Capture the cell that displays the provided text and extract its (X, Y) central coordinate. 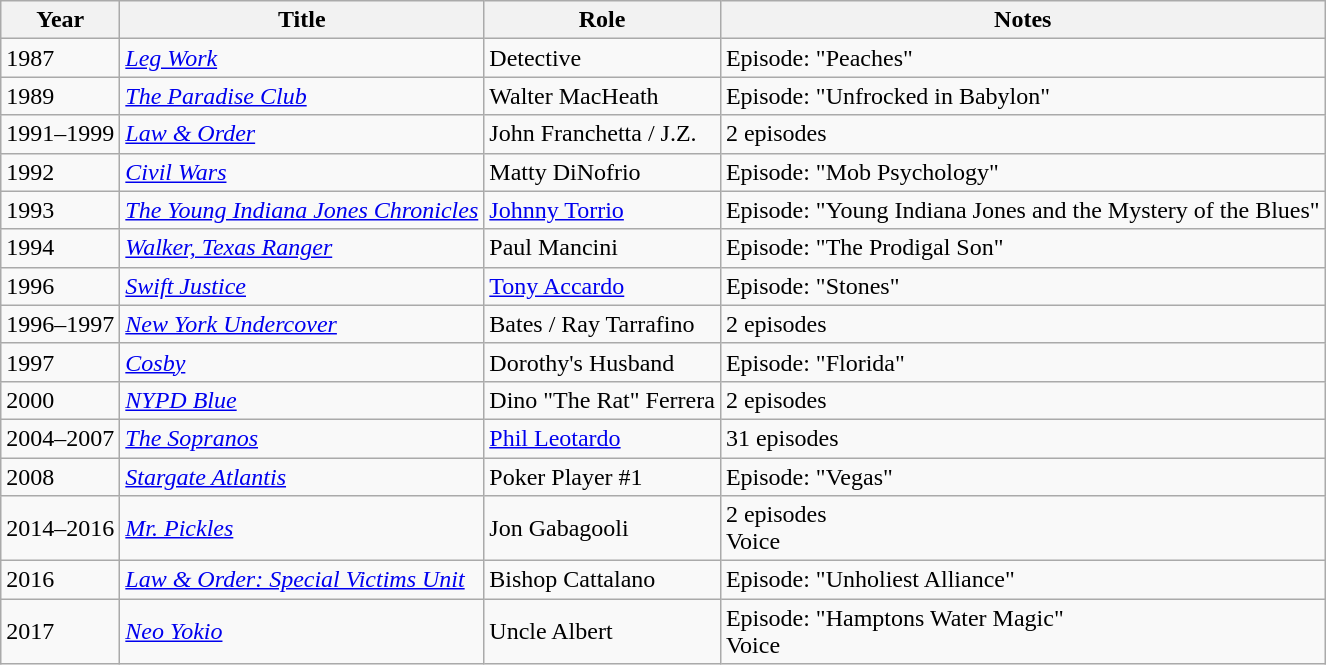
1992 (60, 172)
Mr. Pickles (302, 528)
Year (60, 20)
1987 (60, 58)
Cosby (302, 362)
Johnny Torrio (602, 210)
The Sopranos (302, 438)
2004–2007 (60, 438)
Swift Justice (302, 286)
Episode: "Young Indiana Jones and the Mystery of the Blues" (1022, 210)
Episode: "Florida" (1022, 362)
1997 (60, 362)
Episode: "Mob Psychology" (1022, 172)
2016 (60, 580)
Episode: "The Prodigal Son" (1022, 248)
Detective (602, 58)
Episode: "Unfrocked in Babylon" (1022, 96)
NYPD Blue (302, 400)
31 episodes (1022, 438)
Episode: "Vegas" (1022, 477)
2008 (60, 477)
2017 (60, 632)
The Young Indiana Jones Chronicles (302, 210)
Bates / Ray Tarrafino (602, 324)
Walker, Texas Ranger (302, 248)
Episode: "Peaches" (1022, 58)
Poker Player #1 (602, 477)
2014–2016 (60, 528)
Paul Mancini (602, 248)
Stargate Atlantis (302, 477)
Tony Accardo (602, 286)
1996–1997 (60, 324)
Law & Order (302, 134)
Neo Yokio (302, 632)
1991–1999 (60, 134)
Episode: "Hamptons Water Magic"Voice (1022, 632)
Bishop Cattalano (602, 580)
Role (602, 20)
1994 (60, 248)
The Paradise Club (302, 96)
2000 (60, 400)
Civil Wars (302, 172)
1989 (60, 96)
Dorothy's Husband (602, 362)
New York Undercover (302, 324)
Notes (1022, 20)
Walter MacHeath (602, 96)
Title (302, 20)
Uncle Albert (602, 632)
Leg Work (302, 58)
Dino "The Rat" Ferrera (602, 400)
Jon Gabagooli (602, 528)
Episode: "Stones" (1022, 286)
Matty DiNofrio (602, 172)
Episode: "Unholiest Alliance" (1022, 580)
Phil Leotardo (602, 438)
Law & Order: Special Victims Unit (302, 580)
John Franchetta / J.Z. (602, 134)
2 episodesVoice (1022, 528)
1996 (60, 286)
1993 (60, 210)
